For the text-containing cell, return its midpoint in (x, y) coordinate format. 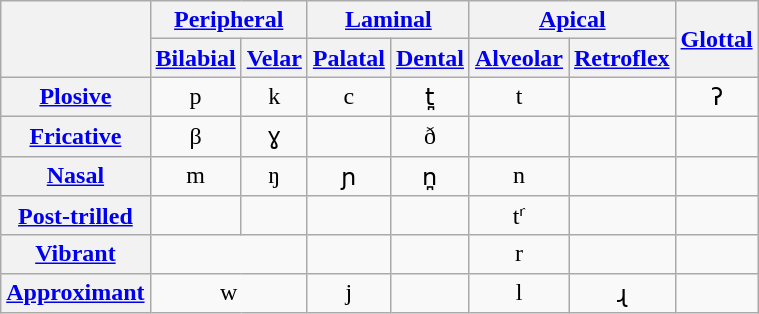
ɣ (274, 136)
Approximant (76, 293)
Apical (572, 20)
Dental (430, 58)
ŋ (274, 176)
Fricative (76, 136)
l (518, 293)
n (518, 176)
Plosive (76, 97)
r (518, 254)
Nasal (76, 176)
p (196, 97)
tʳ (518, 216)
k (274, 97)
n̪ (430, 176)
Velar (274, 58)
Alveolar (518, 58)
Post-trilled (76, 216)
ɲ (348, 176)
Vibrant (76, 254)
Retroflex (622, 58)
t̪ (430, 97)
Laminal (388, 20)
β (196, 136)
ð (430, 136)
Palatal (348, 58)
ɻ (622, 293)
Bilabial (196, 58)
ʔ (716, 97)
w (228, 293)
t (518, 97)
c (348, 97)
j (348, 293)
Glottal (716, 39)
m (196, 176)
Peripheral (228, 20)
